Scan for the cell matching the given text and deliver its [X, Y] coordinate at center. 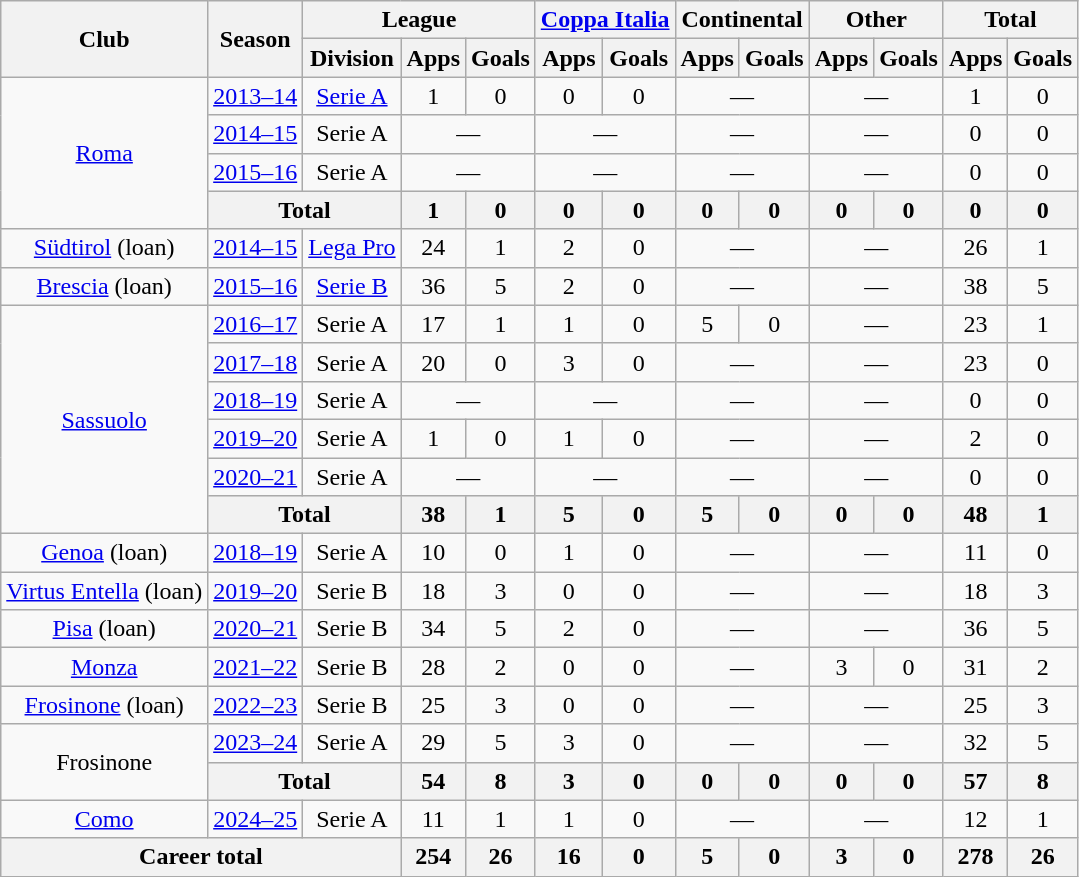
34 [433, 629]
2022–23 [256, 705]
20 [433, 362]
10 [433, 553]
254 [433, 857]
Pisa (loan) [104, 629]
League [420, 20]
Career total [201, 857]
2017–18 [256, 362]
54 [433, 781]
2024–25 [256, 819]
Sassuolo [104, 419]
32 [975, 743]
12 [975, 819]
2013–14 [256, 96]
Club [104, 39]
Frosinone (loan) [104, 705]
Roma [104, 153]
Como [104, 819]
Continental [742, 20]
31 [975, 667]
Virtus Entella (loan) [104, 591]
Südtirol (loan) [104, 248]
Coppa Italia [605, 20]
57 [975, 781]
Division [352, 58]
2021–22 [256, 667]
Monza [104, 667]
Brescia (loan) [104, 286]
28 [433, 667]
Frosinone [104, 762]
Genoa (loan) [104, 553]
2016–17 [256, 324]
29 [433, 743]
48 [975, 515]
Season [256, 39]
16 [568, 857]
24 [433, 248]
17 [433, 324]
Lega Pro [352, 248]
278 [975, 857]
2023–24 [256, 743]
Other [876, 20]
